Determine the [X, Y] coordinate at the center of the cell enclosing the given text.  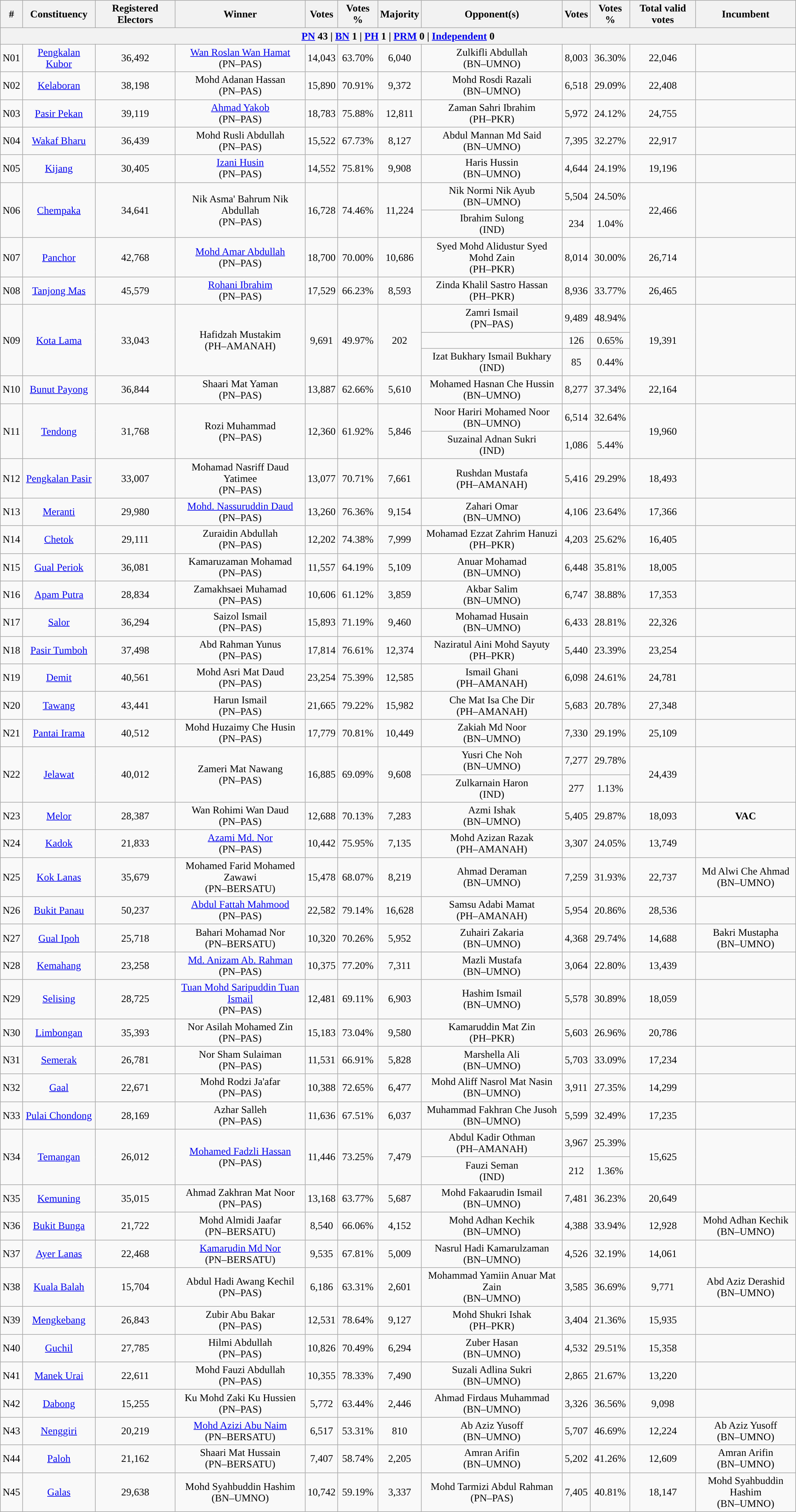
9,608 [400, 774]
Mohd Azizan Razak(PH–AMANAH) [492, 844]
Zakiah Md Noor(BN–UMNO) [492, 733]
6,514 [576, 417]
N12 [11, 479]
61.12% [358, 595]
28,725 [135, 999]
30,405 [135, 168]
Izani Husin(PN–PAS) [240, 168]
Wakaf Bharu [59, 141]
14,061 [663, 1254]
43,441 [135, 705]
Bukit Panau [59, 910]
Yusri Che Noh(BN–UMNO) [492, 761]
10,449 [400, 733]
4,152 [400, 1226]
Melor [59, 816]
26.96% [610, 1033]
21,722 [135, 1226]
7,479 [400, 1157]
30.89% [610, 999]
Manek Urai [59, 1376]
3,585 [576, 1287]
# [11, 14]
5,599 [576, 1115]
3,404 [576, 1321]
Zaman Sahri Ibrahim(PH–PKR) [492, 113]
N17 [11, 622]
16,405 [663, 540]
N09 [11, 340]
N34 [11, 1157]
67.73% [358, 141]
3,307 [576, 844]
3,326 [576, 1403]
33.77% [610, 291]
N15 [11, 567]
8,127 [400, 141]
Ahmad Firdaus Muhammad(BN–UMNO) [492, 1403]
29,980 [135, 512]
Mohamad Ezzat Zahrim Hanuzi(PH–PKR) [492, 540]
18,700 [321, 257]
29,638 [135, 1492]
1.13% [610, 788]
21.36% [610, 1321]
12,688 [321, 816]
35,393 [135, 1033]
N05 [11, 168]
15,183 [321, 1033]
63.70% [358, 58]
39,119 [135, 113]
12,374 [400, 650]
Kelaboran [59, 86]
71.19% [358, 622]
5,009 [400, 1254]
22,468 [135, 1254]
15,935 [663, 1321]
24.05% [610, 844]
N35 [11, 1198]
Mohamad Nasriff Daud Yatimee(PN–PAS) [240, 479]
Pulai Chondong [59, 1115]
17,366 [663, 512]
8,014 [576, 257]
Zameri Mat Nawang(PN–PAS) [240, 774]
25.62% [610, 540]
28,834 [135, 595]
7,481 [576, 1198]
Pasir Tumboh [59, 650]
21.67% [610, 1376]
17,235 [663, 1115]
N26 [11, 910]
9,154 [400, 512]
15,522 [321, 141]
Panchor [59, 257]
N02 [11, 86]
Abd Rahman Yunus(PN–PAS) [240, 650]
6,186 [321, 1287]
70.49% [358, 1348]
Dabong [59, 1403]
9,372 [400, 86]
16,885 [321, 774]
19,391 [663, 340]
Kamarudin Md Nor(PN–BERSATU) [240, 1254]
15,893 [321, 622]
Mohd Shukri Ishak(PH–PKR) [492, 1321]
24.12% [610, 113]
5,405 [576, 816]
Mohd. Nassuruddin Daud(PN–PAS) [240, 512]
4,526 [576, 1254]
28,536 [663, 910]
17,529 [321, 291]
69.09% [358, 774]
Marshella Ali(BN–UMNO) [492, 1060]
Zahari Omar(BN–UMNO) [492, 512]
6,518 [576, 86]
13,168 [321, 1198]
38.88% [610, 595]
28,169 [135, 1115]
26,012 [135, 1157]
4,368 [576, 938]
N06 [11, 210]
212 [576, 1170]
Gual Periok [59, 567]
Saizol Ismail(PN–PAS) [240, 622]
Mohd Adanan Hassan(PN–PAS) [240, 86]
Limbongan [59, 1033]
18,059 [663, 999]
3,337 [400, 1492]
810 [400, 1431]
N24 [11, 844]
0.44% [610, 362]
38,198 [135, 86]
N11 [11, 431]
33,043 [135, 340]
Zinda Khalil Sastro Hassan(PH–PKR) [492, 291]
202 [400, 340]
Wan Rohimi Wan Daud(PN–PAS) [240, 816]
18,493 [663, 479]
N23 [11, 816]
12,585 [400, 677]
24,439 [663, 774]
6,294 [400, 1348]
6,903 [400, 999]
27.35% [610, 1088]
13,887 [321, 390]
Mohd Almidi Jaafar(PN–BERSATU) [240, 1226]
15,890 [321, 86]
32.27% [610, 141]
Hilmi Abdullah(PN–PAS) [240, 1348]
N18 [11, 650]
32.64% [610, 417]
40.81% [610, 1492]
0.65% [610, 340]
36,492 [135, 58]
8,540 [321, 1226]
6,040 [400, 58]
12,202 [321, 540]
31,768 [135, 431]
12,811 [400, 113]
28,387 [135, 816]
Akbar Salim(BN–UMNO) [492, 595]
Tanjong Mas [59, 291]
Mohd Asri Mat Daud(PN–PAS) [240, 677]
Pantai Irama [59, 733]
277 [576, 788]
32.19% [610, 1254]
Salor [59, 622]
N07 [11, 257]
6,477 [400, 1088]
12,224 [663, 1431]
19,960 [663, 431]
73.25% [358, 1157]
Nor Sham Sulaiman(PN–PAS) [240, 1060]
5,416 [576, 479]
Kemahang [59, 966]
5,828 [400, 1060]
18,093 [663, 816]
78.64% [358, 1321]
Nasrul Hadi Kamarulzaman(BN–UMNO) [492, 1254]
29.78% [610, 761]
Azami Md. Nor(PN–PAS) [240, 844]
9,580 [400, 1033]
15,358 [663, 1348]
2,446 [400, 1403]
34,641 [135, 210]
Kadok [59, 844]
Mohamed Hasnan Che Hussin(BN–UMNO) [492, 390]
36,294 [135, 622]
N03 [11, 113]
70.71% [358, 479]
Azmi Ishak(BN–UMNO) [492, 816]
7,259 [576, 877]
8,277 [576, 390]
70.13% [358, 816]
11,557 [321, 567]
5,578 [576, 999]
17,779 [321, 733]
29.74% [610, 938]
37.34% [610, 390]
Nenggiri [59, 1431]
22.80% [610, 966]
1,086 [576, 445]
74.46% [358, 210]
63.44% [358, 1403]
26,781 [135, 1060]
50,237 [135, 910]
10,355 [321, 1376]
25,109 [663, 733]
Mohd Rusli Abdullah(PN–PAS) [240, 141]
5,954 [576, 910]
21,162 [135, 1458]
29.09% [610, 86]
Ku Mohd Zaki Ku Hussien(PN–PAS) [240, 1403]
5,504 [576, 196]
9,460 [400, 622]
Mazli Mustafa(BN–UMNO) [492, 966]
15,255 [135, 1403]
Mohd Fauzi Abdullah(PN–PAS) [240, 1376]
7,311 [400, 966]
6,517 [321, 1431]
Nor Asilah Mohamed Zin(PN–PAS) [240, 1033]
70.91% [358, 86]
N19 [11, 677]
Abdul Kadir Othman(PH–AMANAH) [492, 1143]
5,683 [576, 705]
26,465 [663, 291]
Gual Ipoh [59, 938]
Demit [59, 677]
Mohd Huzaimy Che Husin(PN–PAS) [240, 733]
5,687 [400, 1198]
25,718 [135, 938]
7,395 [576, 141]
2,601 [400, 1287]
22,611 [135, 1376]
18,147 [663, 1492]
N42 [11, 1403]
N22 [11, 774]
N39 [11, 1321]
Ahmad Yakob(PN–PAS) [240, 113]
18,783 [321, 113]
PN 43 | BN 1 | PH 1 | PRM 0 | Independent 0 [398, 36]
68.07% [358, 877]
Wan Roslan Wan Hamat(PN–PAS) [240, 58]
7,330 [576, 733]
Paloh [59, 1458]
Hafidzah Mustakim(PH–AMANAH) [240, 340]
Constituency [59, 14]
20,219 [135, 1431]
Zamri Ismail(PN–PAS) [492, 318]
74.38% [358, 540]
N32 [11, 1088]
Mengkebang [59, 1321]
Abd Aziz Derashid(BN–UMNO) [746, 1287]
24.19% [610, 168]
59.19% [358, 1492]
Apam Putra [59, 595]
Ahmad Deraman(BN–UMNO) [492, 877]
126 [576, 340]
N40 [11, 1348]
12,609 [663, 1458]
21,833 [135, 844]
Zubir Abu Bakar(PN–PAS) [240, 1321]
11,531 [321, 1060]
Ibrahim Sulong(IND) [492, 224]
Zuber Hasan(BN–UMNO) [492, 1348]
N30 [11, 1033]
N01 [11, 58]
8,003 [576, 58]
15,478 [321, 877]
62.66% [358, 390]
25.39% [610, 1143]
N28 [11, 966]
5,972 [576, 113]
10,442 [321, 844]
N21 [11, 733]
Zuhairi Zakaria(BN–UMNO) [492, 938]
N25 [11, 877]
Rohani Ibrahim(PN–PAS) [240, 291]
5,772 [321, 1403]
Md. Anizam Ab. Rahman(PN–PAS) [240, 966]
64.19% [358, 567]
Winner [240, 14]
10,686 [400, 257]
Semerak [59, 1060]
N27 [11, 938]
3,859 [400, 595]
16,728 [321, 210]
5,202 [576, 1458]
Bukit Bunga [59, 1226]
11,446 [321, 1157]
7,661 [400, 479]
Selising [59, 999]
Meranti [59, 512]
5,707 [576, 1431]
Incumbent [746, 14]
Rushdan Mustafa(PH–AMANAH) [492, 479]
5,603 [576, 1033]
6,747 [576, 595]
10,742 [321, 1492]
75.88% [358, 113]
4,203 [576, 540]
28.81% [610, 622]
8,593 [400, 291]
Kuala Balah [59, 1287]
78.33% [358, 1376]
Registered Electors [135, 14]
20.78% [610, 705]
36.56% [610, 1403]
Ayer Lanas [59, 1254]
Temangan [59, 1157]
49.97% [358, 340]
13,439 [663, 966]
Nik Normi Nik Ayub(BN–UMNO) [492, 196]
4,532 [576, 1348]
Suzainal Adnan Sukri(IND) [492, 445]
7,283 [400, 816]
N41 [11, 1376]
Mohd Tarmizi Abdul Rahman(PN–PAS) [492, 1492]
Jelawat [59, 774]
29,111 [135, 540]
29.51% [610, 1348]
VAC [746, 816]
Opponent(s) [492, 14]
6,448 [576, 567]
5,703 [576, 1060]
Mohamed Fadzli Hassan(PN–PAS) [240, 1157]
Kok Lanas [59, 877]
29.87% [610, 816]
61.92% [358, 431]
67.51% [358, 1115]
Haris Hussin(BN–UMNO) [492, 168]
7,407 [321, 1458]
10,388 [321, 1088]
N45 [11, 1492]
72.65% [358, 1088]
22,671 [135, 1088]
31.93% [610, 877]
17,353 [663, 595]
22,326 [663, 622]
Bunut Payong [59, 390]
Tawang [59, 705]
24.50% [610, 196]
Fauzi Seman(IND) [492, 1170]
13,749 [663, 844]
1.04% [610, 224]
N20 [11, 705]
Zulkarnain Haron(IND) [492, 788]
9,908 [400, 168]
Kijang [59, 168]
63.77% [358, 1198]
Hashim Ismail(BN–UMNO) [492, 999]
Harun Ismail(PN–PAS) [240, 705]
8,936 [576, 291]
Pengkalan Pasir [59, 479]
10,375 [321, 966]
79.14% [358, 910]
35,015 [135, 1198]
14,043 [321, 58]
37,498 [135, 650]
36,439 [135, 141]
27,785 [135, 1348]
22,737 [663, 877]
7,277 [576, 761]
Naziratul Aini Mohd Sayuty(PH–PKR) [492, 650]
7,999 [400, 540]
15,982 [400, 705]
7,135 [400, 844]
22,917 [663, 141]
12,928 [663, 1226]
Majority [400, 14]
22,582 [321, 910]
Total valid votes [663, 14]
3,064 [576, 966]
N14 [11, 540]
Mohd Amar Abdullah(PN–PAS) [240, 257]
5,952 [400, 938]
9,535 [321, 1254]
66.06% [358, 1226]
24,781 [663, 677]
85 [576, 362]
N08 [11, 291]
N31 [11, 1060]
12,531 [321, 1321]
19,196 [663, 168]
12,481 [321, 999]
7,490 [400, 1376]
1.36% [610, 1170]
76.36% [358, 512]
Galas [59, 1492]
Kemuning [59, 1198]
14,299 [663, 1088]
Pasir Pekan [59, 113]
Che Mat Isa Che Dir(PH–AMANAH) [492, 705]
18,005 [663, 567]
N43 [11, 1431]
20,786 [663, 1033]
Mohd Rosdi Razali(BN–UMNO) [492, 86]
Zuraidin Abdullah(PN–PAS) [240, 540]
75.81% [358, 168]
40,512 [135, 733]
24.61% [610, 677]
Kota Lama [59, 340]
10,606 [321, 595]
Noor Hariri Mohamed Noor(BN–UMNO) [492, 417]
N33 [11, 1115]
6,433 [576, 622]
Zamakhsaei Muhamad(PN–PAS) [240, 595]
Kamaruzaman Mohamad(PN–PAS) [240, 567]
Shaari Mat Yaman(PN–PAS) [240, 390]
14,552 [321, 168]
9,771 [663, 1287]
48.94% [610, 318]
33.09% [610, 1060]
66.91% [358, 1060]
70.00% [358, 257]
5.44% [610, 445]
N38 [11, 1287]
40,561 [135, 677]
4,644 [576, 168]
46.69% [610, 1431]
N16 [11, 595]
Mohamad Husain(BN–UMNO) [492, 622]
Azhar Salleh(PN–PAS) [240, 1115]
63.31% [358, 1287]
24,755 [663, 113]
N37 [11, 1254]
22,466 [663, 210]
Gaal [59, 1088]
73.04% [358, 1033]
15,625 [663, 1157]
10,320 [321, 938]
Md Alwi Che Ahmad(BN–UMNO) [746, 877]
N29 [11, 999]
14,688 [663, 938]
Mohamed Farid Mohamed Zawawi(PN–BERSATU) [240, 877]
11,636 [321, 1115]
N04 [11, 141]
Syed Mohd Alidustur Syed Mohd Zain(PH–PKR) [492, 257]
Tendong [59, 431]
Izat Bukhary Ismail Bukhary(IND) [492, 362]
36.30% [610, 58]
58.74% [358, 1458]
45,579 [135, 291]
4,388 [576, 1226]
22,046 [663, 58]
21,665 [321, 705]
69.11% [358, 999]
Ahmad Zakhran Mat Noor(PN–PAS) [240, 1198]
67.81% [358, 1254]
2,865 [576, 1376]
Abdul Fattah Mahmood(PN–PAS) [240, 910]
15,704 [135, 1287]
23,258 [135, 966]
5,846 [400, 431]
76.61% [358, 650]
6,037 [400, 1115]
26,843 [135, 1321]
40,012 [135, 774]
23.39% [610, 650]
9,098 [663, 1403]
N13 [11, 512]
36,081 [135, 567]
Mohd Rodzi Ja'afar(PN–PAS) [240, 1088]
Anuar Mohamad(BN–UMNO) [492, 567]
5,109 [400, 567]
33.94% [610, 1226]
Mohd Azizi Abu Naim(PN–BERSATU) [240, 1431]
N10 [11, 390]
29.19% [610, 733]
Samsu Adabi Mamat(PH–AMANAH) [492, 910]
41.26% [610, 1458]
20.86% [610, 910]
22,408 [663, 86]
N36 [11, 1226]
Suzali Adlina Sukri(BN–UMNO) [492, 1376]
Mohd Aliff Nasrol Mat Nasin(BN–UMNO) [492, 1088]
Muhammad Fakhran Che Jusoh(BN–UMNO) [492, 1115]
5,440 [576, 650]
75.39% [358, 677]
70.26% [358, 938]
32.49% [610, 1115]
Bahari Mohamad Nor(PN–BERSATU) [240, 938]
Chetok [59, 540]
2,205 [400, 1458]
Pengkalan Kubor [59, 58]
Chempaka [59, 210]
Mohammad Yamiin Anuar Mat Zain(BN–UMNO) [492, 1287]
9,489 [576, 318]
N44 [11, 1458]
7,405 [576, 1492]
Kamaruddin Mat Zin(PH–PKR) [492, 1033]
3,967 [576, 1143]
Tuan Mohd Saripuddin Tuan Ismail(PN–PAS) [240, 999]
Abdul Mannan Md Said(BN–UMNO) [492, 141]
17,234 [663, 1060]
27,348 [663, 705]
66.23% [358, 291]
33,007 [135, 479]
13,220 [663, 1376]
Shaari Mat Hussain(PN–BERSATU) [240, 1458]
3,911 [576, 1088]
11,224 [400, 210]
Nik Asma' Bahrum Nik Abdullah(PN–PAS) [240, 210]
36,844 [135, 390]
42,768 [135, 257]
13,260 [321, 512]
22,164 [663, 390]
9,127 [400, 1321]
Mohd Fakaarudin Ismail(BN–UMNO) [492, 1198]
75.95% [358, 844]
20,649 [663, 1198]
8,219 [400, 877]
53.31% [358, 1431]
Bakri Mustapha(BN–UMNO) [746, 938]
70.81% [358, 733]
Zulkifli Abdullah(BN–UMNO) [492, 58]
12,360 [321, 431]
26,714 [663, 257]
Rozi Muhammad(PN–PAS) [240, 431]
77.20% [358, 966]
23.64% [610, 512]
35,679 [135, 877]
234 [576, 224]
6,098 [576, 677]
10,826 [321, 1348]
16,628 [400, 910]
5,610 [400, 390]
Ismail Ghani(PH–AMANAH) [492, 677]
4,106 [576, 512]
36.23% [610, 1198]
Guchil [59, 1348]
79.22% [358, 705]
29.29% [610, 479]
30.00% [610, 257]
13,077 [321, 479]
Abdul Hadi Awang Kechil(PN–PAS) [240, 1287]
17,814 [321, 650]
36.69% [610, 1287]
35.81% [610, 567]
9,691 [321, 340]
